Capture the cell that displays the provided text and extract its [x, y] central coordinate. 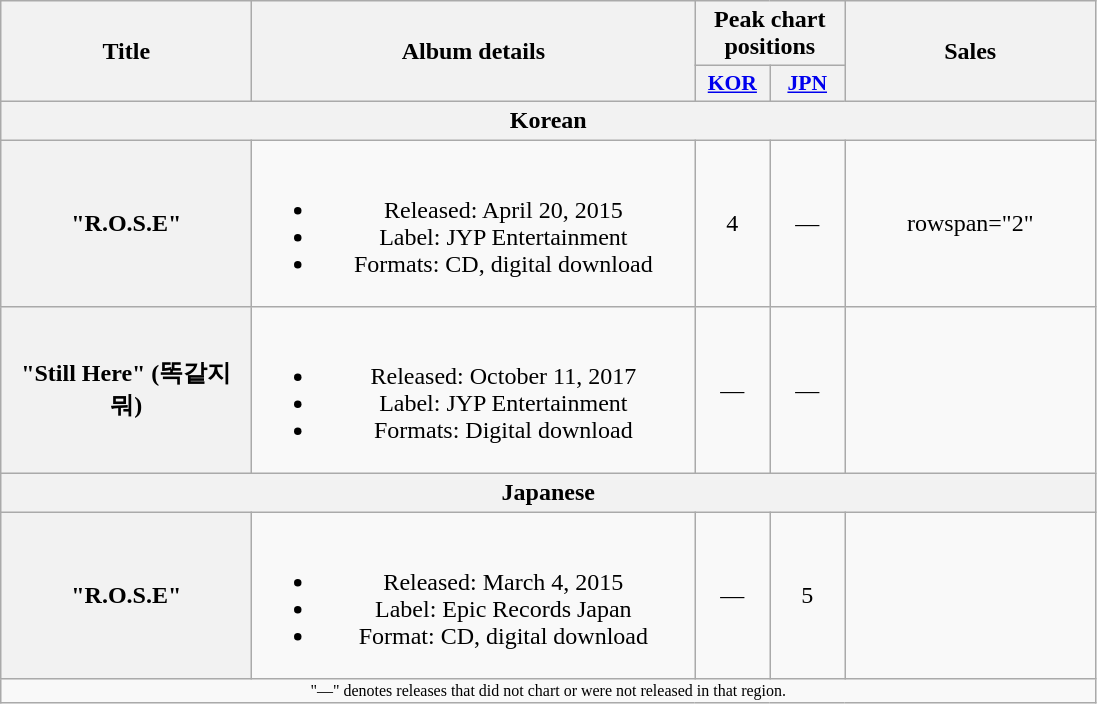
4 [732, 224]
Released: April 20, 2015Label: JYP EntertainmentFormats: CD, digital download [474, 224]
"—" denotes releases that did not chart or were not released in that region. [548, 691]
Korean [548, 120]
Title [126, 52]
KOR [732, 84]
5 [808, 596]
Album details [474, 52]
rowspan="2" [970, 224]
Peak chart positions [770, 34]
JPN [808, 84]
Japanese [548, 493]
"Still Here" (똑같지 뭐) [126, 390]
Released: March 4, 2015Label: Epic Records JapanFormat: CD, digital download [474, 596]
Released: October 11, 2017Label: JYP EntertainmentFormats: Digital download [474, 390]
Sales [970, 52]
